Detect which cell encompasses the target text, then output its [x, y] center coordinate. 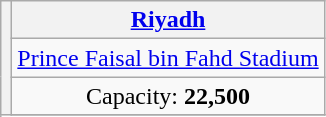
Capacity: 22,500 [168, 96]
Prince Faisal bin Fahd Stadium [168, 58]
Riyadh [168, 20]
